Output the (x, y) coordinate of the center of the cell containing the given text.  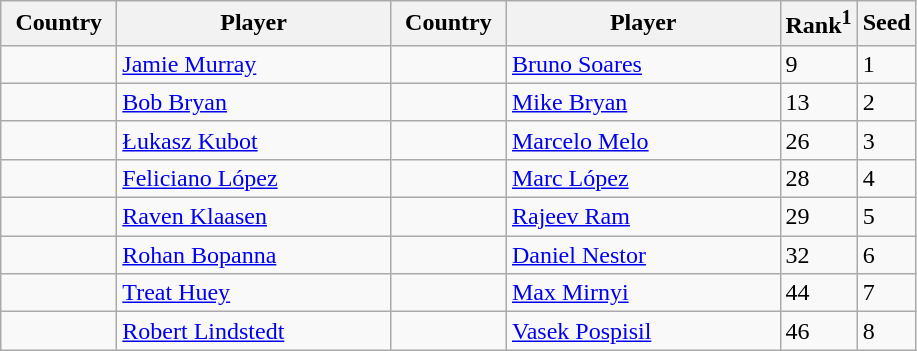
Jamie Murray (254, 64)
Max Mirnyi (643, 293)
26 (818, 140)
1 (886, 64)
46 (818, 331)
Marcelo Melo (643, 140)
Bob Bryan (254, 102)
Vasek Pospisil (643, 331)
Rajeev Ram (643, 217)
6 (886, 255)
Łukasz Kubot (254, 140)
32 (818, 255)
4 (886, 178)
Rohan Bopanna (254, 255)
7 (886, 293)
Treat Huey (254, 293)
Robert Lindstedt (254, 331)
Marc López (643, 178)
29 (818, 217)
9 (818, 64)
Seed (886, 24)
Raven Klaasen (254, 217)
3 (886, 140)
13 (818, 102)
Bruno Soares (643, 64)
8 (886, 331)
Rank1 (818, 24)
28 (818, 178)
Mike Bryan (643, 102)
2 (886, 102)
Feliciano López (254, 178)
Daniel Nestor (643, 255)
44 (818, 293)
5 (886, 217)
